Output the (X, Y) coordinate of the center of the cell containing the given text.  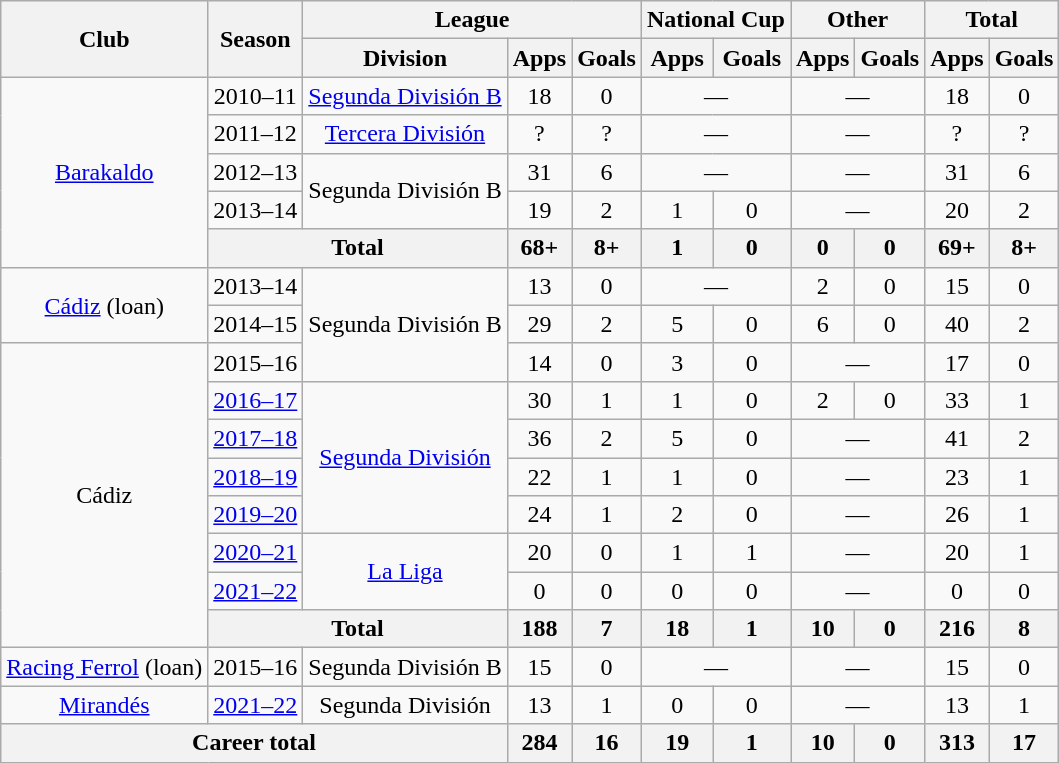
188 (539, 629)
La Liga (405, 572)
284 (539, 743)
Mirandés (104, 705)
69+ (957, 248)
Barakaldo (104, 172)
2014–15 (256, 324)
22 (539, 477)
Career total (254, 743)
29 (539, 324)
41 (957, 438)
26 (957, 515)
3 (677, 362)
14 (539, 362)
40 (957, 324)
24 (539, 515)
Racing Ferrol (loan) (104, 667)
2016–17 (256, 400)
2019–20 (256, 515)
2010–11 (256, 96)
Cádiz (104, 495)
216 (957, 629)
2020–21 (256, 553)
2012–13 (256, 172)
Division (405, 58)
33 (957, 400)
2011–12 (256, 134)
Cádiz (loan) (104, 305)
League (472, 20)
Other (857, 20)
313 (957, 743)
68+ (539, 248)
16 (607, 743)
2017–18 (256, 438)
Tercera División (405, 134)
Club (104, 39)
National Cup (716, 20)
Season (256, 39)
30 (539, 400)
7 (607, 629)
36 (539, 438)
23 (957, 477)
8 (1024, 629)
2018–19 (256, 477)
